Capture the cell that displays the provided text and extract its [X, Y] central coordinate. 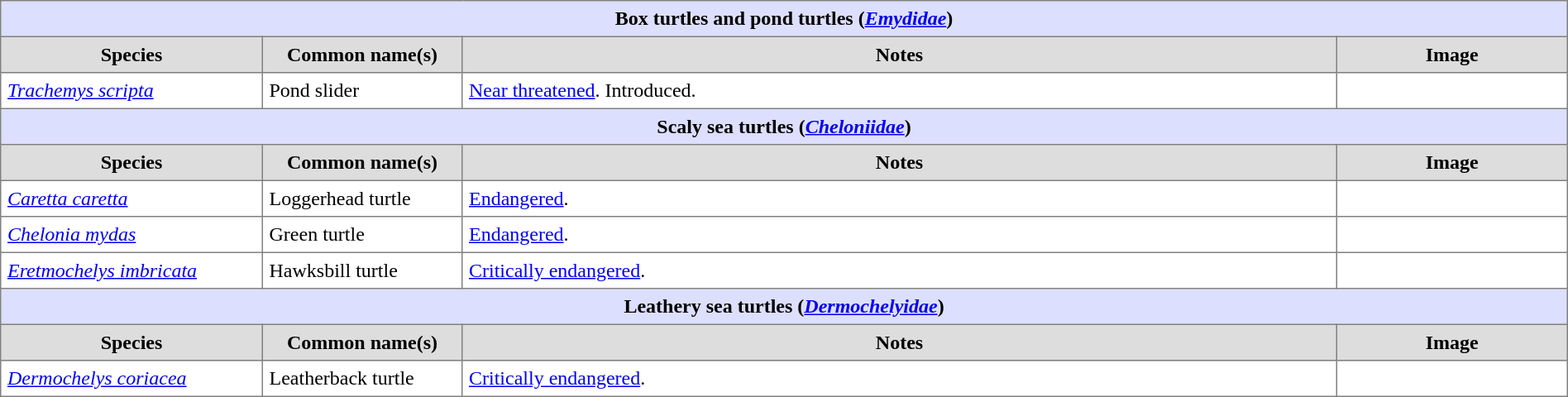
Dermochelys coriacea [131, 379]
Pond slider [362, 91]
Chelonia mydas [131, 235]
Leatherback turtle [362, 379]
Hawksbill turtle [362, 270]
Trachemys scripta [131, 91]
Caretta caretta [131, 198]
Scaly sea turtles (Cheloniidae) [784, 127]
Leathery sea turtles (Dermochelyidae) [784, 307]
Loggerhead turtle [362, 198]
Eretmochelys imbricata [131, 270]
Green turtle [362, 235]
Box turtles and pond turtles (Emydidae) [784, 19]
Near threatened. Introduced. [900, 91]
